Return the (X, Y) coordinate for the center point of the cell that contains the specified text.  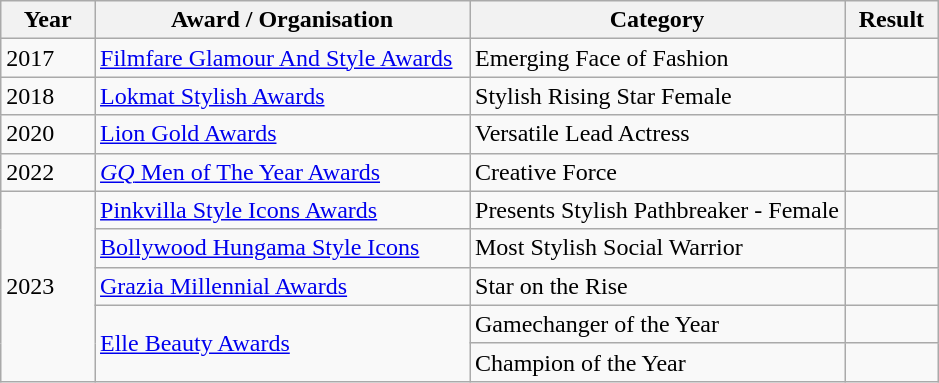
Gamechanger of the Year (658, 324)
2017 (48, 58)
Pinkvilla Style Icons Awards (282, 210)
Elle Beauty Awards (282, 343)
Bollywood Hungama Style Icons (282, 248)
Grazia Millennial Awards (282, 286)
Champion of the Year (658, 362)
GQ Men of The Year Awards (282, 172)
Lokmat Stylish Awards (282, 96)
Year (48, 20)
Emerging Face of Fashion (658, 58)
2022 (48, 172)
Most Stylish Social Warrior (658, 248)
Creative Force (658, 172)
2020 (48, 134)
2018 (48, 96)
Category (658, 20)
Result (891, 20)
Star on the Rise (658, 286)
Lion Gold Awards (282, 134)
Filmfare Glamour And Style Awards (282, 58)
Award / Organisation (282, 20)
2023 (48, 286)
Versatile Lead Actress (658, 134)
Presents Stylish Pathbreaker - Female (658, 210)
Stylish Rising Star Female (658, 96)
